Provide the (x, y) coordinate of the cell's center where the given text is located.  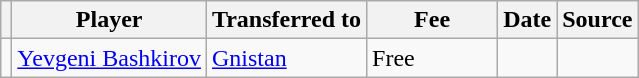
Fee (432, 20)
Gnistan (286, 58)
Player (110, 20)
Transferred to (286, 20)
Date (528, 20)
Source (598, 20)
Free (432, 58)
Yevgeni Bashkirov (110, 58)
